Identify which cell holds the provided text, then report its (X, Y) central coordinate. 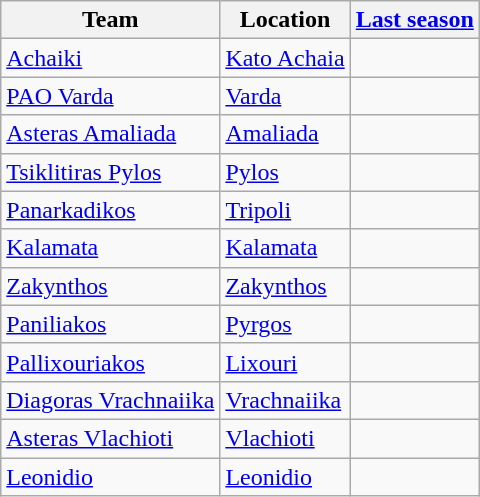
Pallixouriakos (110, 362)
Pylos (285, 172)
Paniliakos (110, 324)
Location (285, 20)
Vrachnaiika (285, 400)
Tripoli (285, 210)
Asteras Vlachioti (110, 438)
Panarkadikos (110, 210)
Tsiklitiras Pylos (110, 172)
Kato Achaia (285, 58)
Last season (414, 20)
Pyrgos (285, 324)
Lixouri (285, 362)
Amaliada (285, 134)
PAO Varda (110, 96)
Team (110, 20)
Vlachioti (285, 438)
Asteras Amaliada (110, 134)
Varda (285, 96)
Diagoras Vrachnaiika (110, 400)
Achaiki (110, 58)
